Pinpoint the cell where the given text exists, returning its (X, Y) midpoint coordinate. 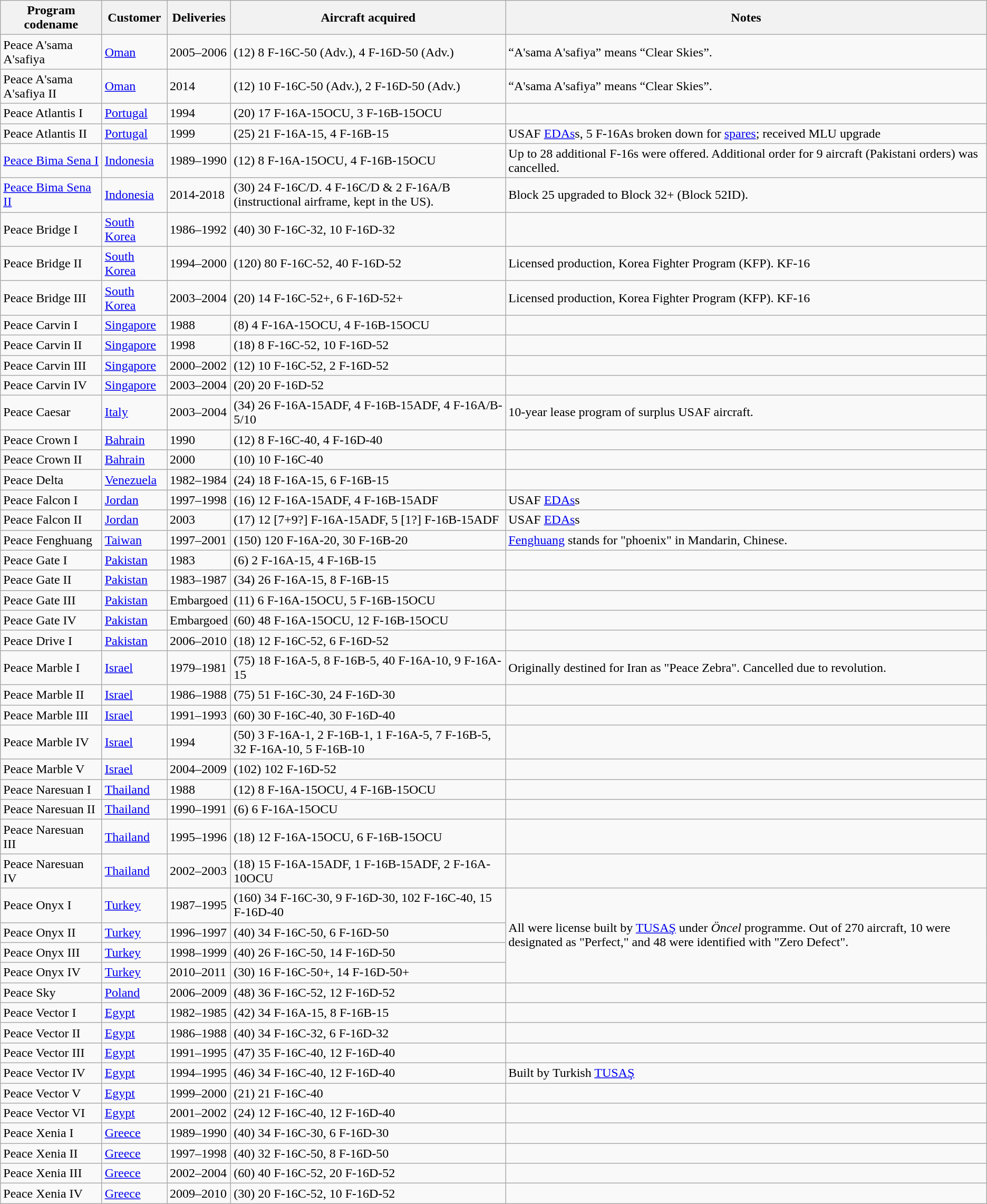
1998–1999 (199, 952)
1996–1997 (199, 932)
(75) 18 F-16A-5, 8 F-16B-5, 40 F-16A-10, 9 F-16A-15 (368, 668)
Peace Caesar (51, 412)
Peace Bima Sena I (51, 160)
(42) 34 F-16A-15, 8 F-16B-15 (368, 1013)
2005–2006 (199, 52)
Peace Naresuan III (51, 836)
Peace Bima Sena II (51, 195)
2001–2002 (199, 1113)
Peace Drive I (51, 640)
Venezuela (134, 480)
2006–2010 (199, 640)
(10) 10 F-16C-40 (368, 460)
(160) 34 F-16C-30, 9 F-16D-30, 102 F-16C-40, 15 F-16D-40 (368, 905)
Peace Crown I (51, 440)
2009–2010 (199, 1193)
Peace Xenia I (51, 1133)
Peace Carvin II (51, 345)
(12) 8 F-16C-50 (Adv.), 4 F-16D-50 (Adv.) (368, 52)
(60) 40 F-16C-52, 20 F-16D-52 (368, 1173)
1991–1993 (199, 715)
Peace Naresuan IV (51, 871)
Peace Marble I (51, 668)
Peace Vector VI (51, 1113)
2014 (199, 86)
(12) 10 F-16C-50 (Adv.), 2 F-16D-50 (Adv.) (368, 86)
2002–2003 (199, 871)
Poland (134, 993)
(18) 8 F-16C-52, 10 F-16D-52 (368, 345)
Peace Xenia II (51, 1153)
Peace Crown II (51, 460)
Peace Fenghuang (51, 540)
Peace Gate I (51, 560)
(150) 120 F-16A-20, 30 F-16B-20 (368, 540)
(102) 102 F-16D-52 (368, 769)
2010–2011 (199, 972)
(120) 80 F-16C-52, 40 F-16D-52 (368, 264)
Peace Marble V (51, 769)
Peace Bridge II (51, 264)
Peace Gate IV (51, 620)
(30) 20 F-16C-52, 10 F-16D-52 (368, 1193)
(21) 21 F-16C-40 (368, 1093)
2006–2009 (199, 993)
(6) 6 F-16A-15OCU (368, 810)
1991–1995 (199, 1053)
Peace Bridge III (51, 297)
Peace Naresuan II (51, 810)
Italy (134, 412)
(20) 14 F-16C-52+, 6 F-16D-52+ (368, 297)
(18) 12 F-16A-15OCU, 6 F-16B-15OCU (368, 836)
2002–2004 (199, 1173)
10-year lease program of surplus USAF aircraft. (746, 412)
Peace A'sama A'safiya II (51, 86)
Fenghuang stands for "phoenix" in Mandarin, Chinese. (746, 540)
Peace Carvin III (51, 365)
(24) 18 F-16A-15, 6 F-16B-15 (368, 480)
(48) 36 F-16C-52, 12 F-16D-52 (368, 993)
(40) 30 F-16C-32, 10 F-16D-32 (368, 229)
Peace Marble IV (51, 743)
1983–1987 (199, 580)
(60) 48 F-16A-15OCU, 12 F-16B-15OCU (368, 620)
Taiwan (134, 540)
Peace Atlantis II (51, 133)
Built by Turkish TUSAŞ (746, 1073)
1999 (199, 133)
2000–2002 (199, 365)
(47) 35 F-16C-40, 12 F-16D-40 (368, 1053)
(18) 15 F-16A-15ADF, 1 F-16B-15ADF, 2 F-16A-10OCU (368, 871)
Peace Carvin I (51, 325)
(12) 8 F-16C-40, 4 F-16D-40 (368, 440)
1986–1992 (199, 229)
Peace Delta (51, 480)
Block 25 upgraded to Block 32+ (Block 52ID). (746, 195)
Peace Gate II (51, 580)
2014-2018 (199, 195)
Peace A'sama A'safiya (51, 52)
1990–1991 (199, 810)
(60) 30 F-16C-40, 30 F-16D-40 (368, 715)
1979–1981 (199, 668)
Peace Onyx I (51, 905)
Peace Bridge I (51, 229)
(50) 3 F-16A-1, 2 F-16B-1, 1 F-16A-5, 7 F-16B-5, 32 F-16A-10, 5 F-16B-10 (368, 743)
1997–2001 (199, 540)
Program codename (51, 18)
Notes (746, 18)
(20) 17 F-16A-15OCU, 3 F-16B-15OCU (368, 113)
(40) 34 F-16C-30, 6 F-16D-30 (368, 1133)
2003 (199, 520)
(46) 34 F-16C-40, 12 F-16D-40 (368, 1073)
1982–1984 (199, 480)
Peace Atlantis I (51, 113)
Customer (134, 18)
Aircraft acquired (368, 18)
1994–1995 (199, 1073)
Peace Falcon I (51, 500)
Peace Marble III (51, 715)
Peace Naresuan I (51, 789)
Peace Vector II (51, 1033)
(25) 21 F-16A-15, 4 F-16B-15 (368, 133)
1987–1995 (199, 905)
2000 (199, 460)
(40) 32 F-16C-50, 8 F-16D-50 (368, 1153)
Peace Carvin IV (51, 386)
Peace Vector V (51, 1093)
Peace Xenia III (51, 1173)
Peace Vector I (51, 1013)
(34) 26 F-16A-15ADF, 4 F-16B-15ADF, 4 F-16A/B-5/10 (368, 412)
(12) 10 F-16C-52, 2 F-16D-52 (368, 365)
Deliveries (199, 18)
1990 (199, 440)
Peace Onyx II (51, 932)
Peace Xenia IV (51, 1193)
(18) 12 F-16C-52, 6 F-16D-52 (368, 640)
1998 (199, 345)
(6) 2 F-16A-15, 4 F-16B-15 (368, 560)
2004–2009 (199, 769)
(24) 12 F-16C-40, 12 F-16D-40 (368, 1113)
(40) 34 F-16C-32, 6 F-16D-32 (368, 1033)
Peace Falcon II (51, 520)
(75) 51 F-16C-30, 24 F-16D-30 (368, 695)
Peace Sky (51, 993)
(17) 12 [7+9?] F-16A-15ADF, 5 [1?] F-16B-15ADF (368, 520)
(34) 26 F-16A-15, 8 F-16B-15 (368, 580)
(11) 6 F-16A-15OCU, 5 F-16B-15OCU (368, 600)
(40) 34 F-16C-50, 6 F-16D-50 (368, 932)
1983 (199, 560)
Peace Gate III (51, 600)
(30) 16 F-16C-50+, 14 F-16D-50+ (368, 972)
Peace Onyx IV (51, 972)
(20) 20 F-16D-52 (368, 386)
Peace Onyx III (51, 952)
(16) 12 F-16A-15ADF, 4 F-16B-15ADF (368, 500)
(40) 26 F-16C-50, 14 F-16D-50 (368, 952)
Originally destined for Iran as "Peace Zebra". Cancelled due to revolution. (746, 668)
1995–1996 (199, 836)
(8) 4 F-16A-15OCU, 4 F-16B-15OCU (368, 325)
Peace Vector III (51, 1053)
1999–2000 (199, 1093)
(30) 24 F-16C/D. 4 F-16C/D & 2 F-16A/B (instructional airframe, kept in the US). (368, 195)
Up to 28 additional F-16s were offered. Additional order for 9 aircraft (Pakistani orders) was cancelled. (746, 160)
Peace Vector IV (51, 1073)
USAF EDAss, 5 F-16As broken down for spares; received MLU upgrade (746, 133)
1982–1985 (199, 1013)
1994–2000 (199, 264)
Peace Marble II (51, 695)
